Locate the cell with the specified text and output its [X, Y] center coordinate. 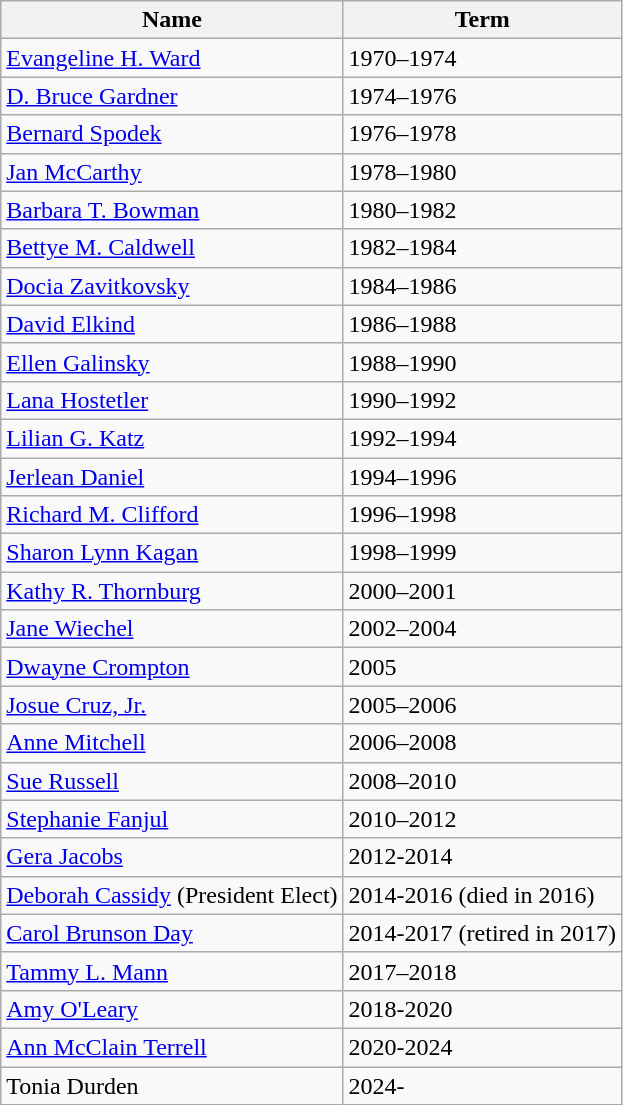
Evangeline H. Ward [172, 58]
1992–1994 [482, 438]
Tonia Durden [172, 1085]
1982–1984 [482, 248]
1970–1974 [482, 58]
1994–1996 [482, 477]
2017–2018 [482, 971]
2006–2008 [482, 743]
1974–1976 [482, 96]
2020-2024 [482, 1047]
Docia Zavitkovsky [172, 286]
2010–2012 [482, 819]
2008–2010 [482, 781]
Richard M. Clifford [172, 515]
Jerlean Daniel [172, 477]
Deborah Cassidy (President Elect) [172, 895]
1980–1982 [482, 210]
Kathy R. Thornburg [172, 591]
Name [172, 20]
1988–1990 [482, 362]
David Elkind [172, 324]
2005–2006 [482, 705]
Lilian G. Katz [172, 438]
Tammy L. Mann [172, 971]
2024- [482, 1085]
Josue Cruz, Jr. [172, 705]
2014-2017 (retired in 2017) [482, 933]
Dwayne Crompton [172, 667]
Lana Hostetler [172, 400]
Stephanie Fanjul [172, 819]
Bernard Spodek [172, 134]
1990–1992 [482, 400]
Bettye M. Caldwell [172, 248]
Carol Brunson Day [172, 933]
Jan McCarthy [172, 172]
Ellen Galinsky [172, 362]
Gera Jacobs [172, 857]
Jane Wiechel [172, 629]
1976–1978 [482, 134]
Anne Mitchell [172, 743]
1984–1986 [482, 286]
1978–1980 [482, 172]
2000–2001 [482, 591]
Ann McClain Terrell [172, 1047]
1996–1998 [482, 515]
2012-2014 [482, 857]
Sharon Lynn Kagan [172, 553]
1986–1988 [482, 324]
2002–2004 [482, 629]
2018-2020 [482, 1009]
2014-2016 (died in 2016) [482, 895]
2005 [482, 667]
1998–1999 [482, 553]
Barbara T. Bowman [172, 210]
Amy O'Leary [172, 1009]
Sue Russell [172, 781]
D. Bruce Gardner [172, 96]
Term [482, 20]
